Find where the given text appears and provide that cell's center as (x, y) coordinate. 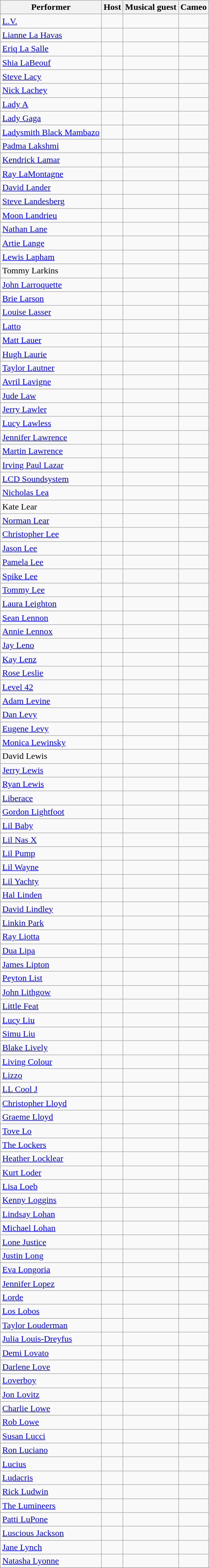
Christopher Lee (51, 534)
Ryan Lewis (51, 784)
Monica Lewinsky (51, 742)
David Lindley (51, 909)
Jason Lee (51, 548)
Annie Lennox (51, 632)
Jude Law (51, 395)
John Lithgow (51, 992)
Brie Larson (51, 299)
Lindsay Lohan (51, 1214)
Kenny Loggins (51, 1200)
Kurt Loder (51, 1173)
Patti LuPone (51, 1520)
Kate Lear (51, 507)
Rick Ludwin (51, 1491)
LL Cool J (51, 1089)
Nick Lachey (51, 90)
Level 42 (51, 687)
Lady Gaga (51, 118)
Padma Lakshmi (51, 146)
Linkin Park (51, 923)
James Lipton (51, 964)
LCD Soundsystem (51, 479)
Taylor Lautner (51, 368)
Sean Lennon (51, 618)
Hugh Laurie (51, 354)
Gordon Lightfoot (51, 812)
Louise Lasser (51, 312)
Latto (51, 326)
Lorde (51, 1298)
Darlene Love (51, 1367)
Kendrick Lamar (51, 160)
Ray Liotta (51, 937)
Eriq La Salle (51, 49)
Graeme Lloyd (51, 1117)
Peyton List (51, 978)
Jennifer Lopez (51, 1283)
Justin Long (51, 1256)
Nathan Lane (51, 229)
Eva Longoria (51, 1269)
Liberace (51, 798)
Lil Yachty (51, 881)
Cameo (193, 7)
Adam Levine (51, 701)
Charlie Lowe (51, 1408)
Tommy Lee (51, 590)
Performer (51, 7)
Simu Liu (51, 1034)
Moon Landrieu (51, 215)
Demi Lovato (51, 1353)
Laura Leighton (51, 604)
Taylor Louderman (51, 1325)
Steve Lacy (51, 77)
Norman Lear (51, 520)
Lucy Liu (51, 1020)
Nicholas Lea (51, 493)
Shia LaBeouf (51, 63)
Lizzo (51, 1076)
Host (112, 7)
Michael Lohan (51, 1228)
Living Colour (51, 1062)
L.V. (51, 21)
Rose Leslie (51, 673)
Avril Lavigne (51, 382)
Lady A (51, 104)
Julia Louis-Dreyfus (51, 1339)
Dua Lipa (51, 951)
Lil Baby (51, 826)
Jon Lovitz (51, 1395)
Natasha Lyonne (51, 1561)
Lil Pump (51, 854)
Kay Lenz (51, 659)
John Larroquette (51, 285)
Irving Paul Lazar (51, 465)
Tommy Larkins (51, 271)
Jay Leno (51, 645)
Jerry Lewis (51, 770)
Artie Lange (51, 243)
Lone Justice (51, 1242)
Loverboy (51, 1381)
Pamela Lee (51, 562)
Los Lobos (51, 1311)
Lil Wayne (51, 867)
Lucy Lawless (51, 424)
Ray LaMontagne (51, 174)
Blake Lively (51, 1048)
The Lockers (51, 1145)
Heather Locklear (51, 1159)
Luscious Jackson (51, 1533)
David Lander (51, 188)
Lisa Loeb (51, 1186)
David Lewis (51, 756)
Dan Levy (51, 715)
Ludacris (51, 1478)
Eugene Levy (51, 729)
Ron Luciano (51, 1450)
Lewis Lapham (51, 257)
Ladysmith Black Mambazo (51, 132)
Steve Landesberg (51, 202)
Susan Lucci (51, 1436)
Martin Lawrence (51, 451)
Lianne La Havas (51, 35)
Hal Linden (51, 895)
Rob Lowe (51, 1422)
Lucius (51, 1464)
Matt Lauer (51, 340)
The Lumineers (51, 1506)
Jerry Lawler (51, 410)
Spike Lee (51, 576)
Christopher Lloyd (51, 1103)
Jane Lynch (51, 1547)
Musical guest (151, 7)
Tove Lo (51, 1131)
Lil Nas X (51, 839)
Little Feat (51, 1006)
Jennifer Lawrence (51, 437)
